Extract the (X, Y) coordinate from the center of the cell holding the provided text.  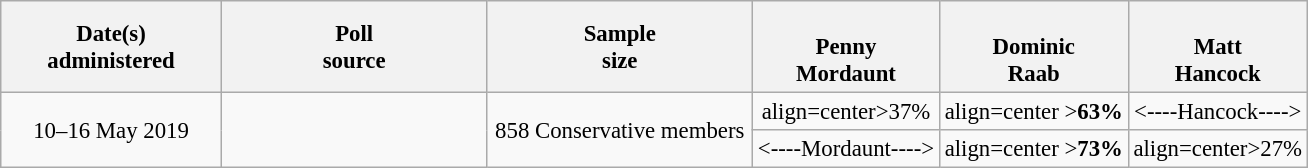
DominicRaab (1034, 47)
Date(s) administered (112, 47)
<----Mordaunt----> (846, 149)
MattHancock (1218, 47)
<----Hancock----> (1218, 112)
PennyMordaunt (846, 47)
10–16 May 2019 (112, 130)
858 Conservative members (620, 130)
Poll source (354, 47)
align=center >63% (1034, 112)
align=center>27% (1218, 149)
Samplesize (620, 47)
align=center>37% (846, 112)
align=center >73% (1034, 149)
